Find where the given text appears and provide that cell's center as (X, Y) coordinate. 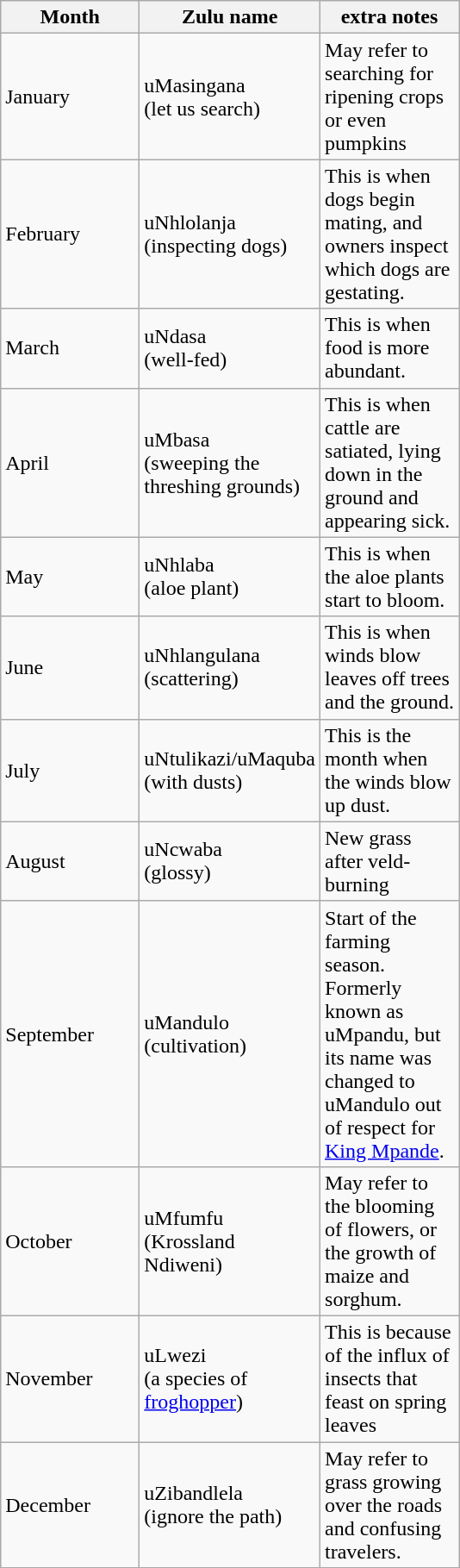
November (71, 1378)
uZibandlela (ignore the path) (230, 1504)
September (71, 1034)
July (71, 771)
Start of the farming season. Formerly known as uMpandu, but its name was changed to uMandulo out of respect for King Mpande. (389, 1034)
uNtulikazi/uMaquba (with dusts) (230, 771)
August (71, 861)
May refer to grass growing over the roads and confusing travelers. (389, 1504)
uNhlolanja (inspecting dogs) (230, 234)
This is when food is more abundant. (389, 348)
uMandulo (cultivation) (230, 1034)
April (71, 462)
This is when cattle are satiated, lying down in the ground and appearing sick. (389, 462)
May refer to searching for ripening crops or even pumpkins (389, 97)
Zulu name (230, 17)
uMasingana (let us search) (230, 97)
extra notes (389, 17)
uMbasa (sweeping the threshing grounds) (230, 462)
June (71, 667)
March (71, 348)
uLwezi (a species of froghopper) (230, 1378)
This is the month when the winds blow up dust. (389, 771)
uNcwaba (glossy) (230, 861)
January (71, 97)
February (71, 234)
uMfumfu (Krossland Ndiweni) (230, 1241)
May (71, 577)
May refer to the blooming of flowers, or the growth of maize and sorghum. (389, 1241)
This is when dogs begin mating, and owners inspect which dogs are gestating. (389, 234)
This is when winds blow leaves off trees and the ground. (389, 667)
uNhlaba (aloe plant) (230, 577)
uNhlangulana (scattering) (230, 667)
uNdasa (well-fed) (230, 348)
Month (71, 17)
New grass after veld-burning (389, 861)
December (71, 1504)
This is because of the influx of insects that feast on spring leaves (389, 1378)
This is when the aloe plants start to bloom. (389, 577)
October (71, 1241)
